Extract the (x, y) coordinate from the center of the cell holding the provided text.  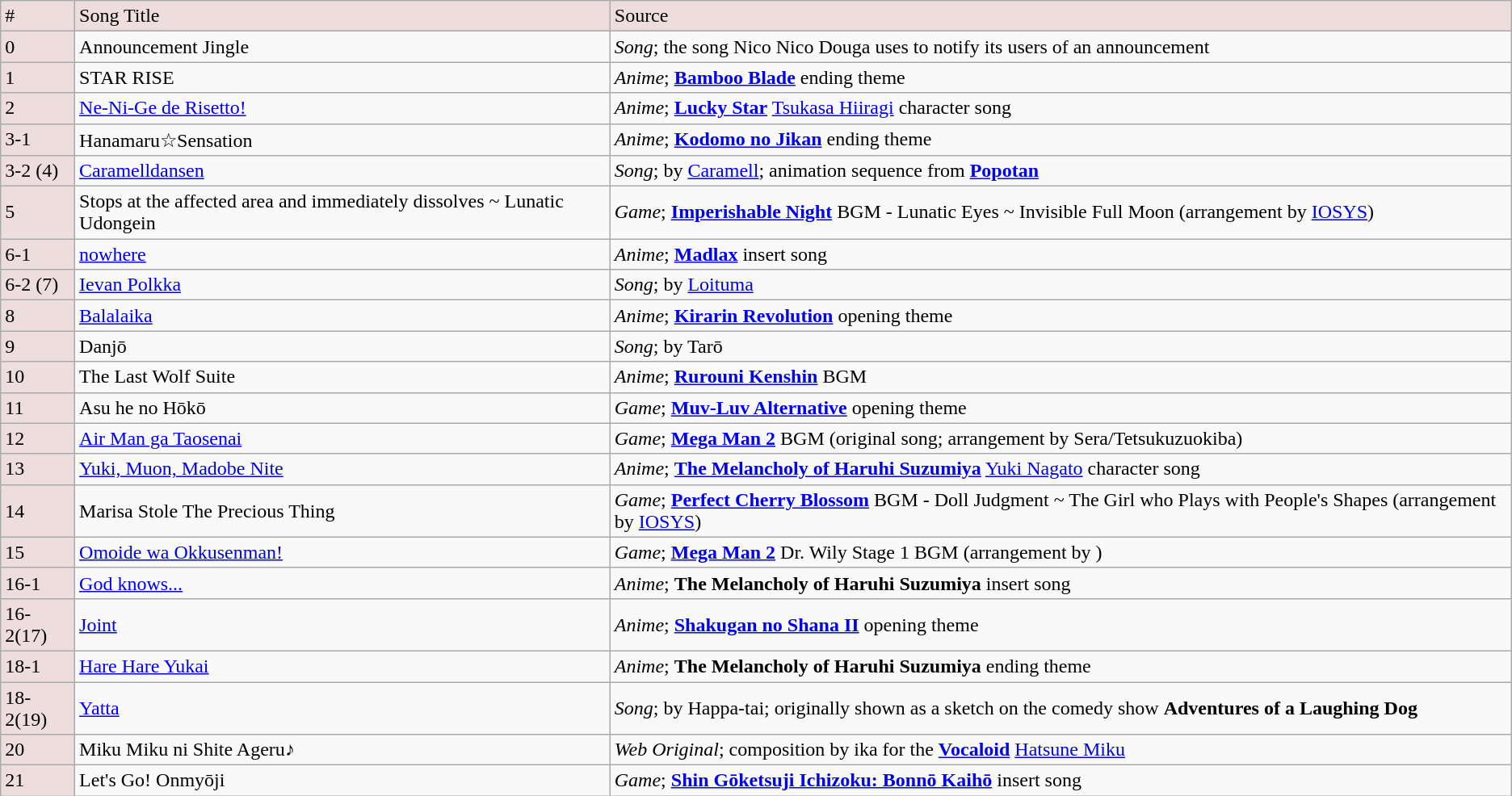
Danjō (342, 346)
Song; by Happa-tai; originally shown as a sketch on the comedy show Adventures of a Laughing Dog (1060, 707)
Omoide wa Okkusenman! (342, 552)
Let's Go! Onmyōji (342, 781)
God knows... (342, 583)
Song; by Tarō (1060, 346)
Anime; Kirarin Revolution opening theme (1060, 316)
5 (38, 213)
Ne-Ni-Ge de Risetto! (342, 108)
Stops at the affected area and immediately dissolves ~ Lunatic Udongein (342, 213)
Source (1060, 16)
11 (38, 408)
20 (38, 750)
Anime; Madlax insert song (1060, 254)
Hanamaru☆Sensation (342, 140)
Balalaika (342, 316)
Anime; Kodomo no Jikan ending theme (1060, 140)
Caramelldansen (342, 171)
Anime; Rurouni Kenshin BGM (1060, 377)
10 (38, 377)
Anime; The Melancholy of Haruhi Suzumiya insert song (1060, 583)
Game; Muv-Luv Alternative opening theme (1060, 408)
Yuki, Muon, Madobe Nite (342, 469)
18-1 (38, 666)
Game; Mega Man 2 BGM (original song; arrangement by Sera/Tetsukuzuokiba) (1060, 438)
The Last Wolf Suite (342, 377)
Air Man ga Taosenai (342, 438)
nowhere (342, 254)
9 (38, 346)
Miku Miku ni Shite Ageru♪ (342, 750)
Announcement Jingle (342, 47)
Asu he no Hōkō (342, 408)
STAR RISE (342, 78)
15 (38, 552)
13 (38, 469)
Song; by Loituma (1060, 285)
3-2 (4) (38, 171)
Game; Mega Man 2 Dr. Wily Stage 1 BGM (arrangement by ) (1060, 552)
21 (38, 781)
18-2(19) (38, 707)
Ievan Polkka (342, 285)
Anime; The Melancholy of Haruhi Suzumiya ending theme (1060, 666)
Anime; The Melancholy of Haruhi Suzumiya Yuki Nagato character song (1060, 469)
Joint (342, 625)
Anime; Bamboo Blade ending theme (1060, 78)
2 (38, 108)
Game; Perfect Cherry Blossom BGM - Doll Judgment ~ The Girl who Plays with People's Shapes (arrangement by IOSYS) (1060, 510)
12 (38, 438)
Hare Hare Yukai (342, 666)
6-2 (7) (38, 285)
Game; Shin Gōketsuji Ichizoku: Bonnō Kaihō insert song (1060, 781)
Song Title (342, 16)
# (38, 16)
6-1 (38, 254)
Web Original; composition by ika for the Vocaloid Hatsune Miku (1060, 750)
16-2(17) (38, 625)
14 (38, 510)
16-1 (38, 583)
8 (38, 316)
Anime; Shakugan no Shana II opening theme (1060, 625)
Marisa Stole The Precious Thing (342, 510)
Song; the song Nico Nico Douga uses to notify its users of an announcement (1060, 47)
0 (38, 47)
Song; by Caramell; animation sequence from Popotan (1060, 171)
Anime; Lucky Star Tsukasa Hiiragi character song (1060, 108)
3-1 (38, 140)
1 (38, 78)
Game; Imperishable Night BGM - Lunatic Eyes ~ Invisible Full Moon (arrangement by IOSYS) (1060, 213)
Yatta (342, 707)
